For the text-containing cell, return its midpoint in [x, y] coordinate format. 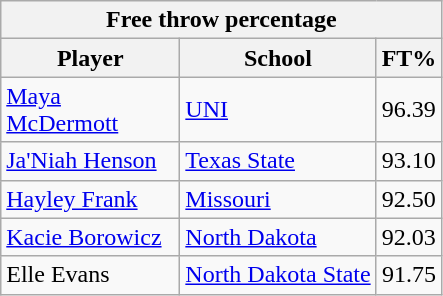
Player [90, 58]
96.39 [409, 110]
FT% [409, 58]
Kacie Borowicz [90, 237]
92.50 [409, 199]
North Dakota [278, 237]
Elle Evans [90, 275]
Ja'Niah Henson [90, 161]
Free throw percentage [222, 20]
Texas State [278, 161]
North Dakota State [278, 275]
92.03 [409, 237]
UNI [278, 110]
Maya McDermott [90, 110]
91.75 [409, 275]
Hayley Frank [90, 199]
Missouri [278, 199]
93.10 [409, 161]
School [278, 58]
